Determine the (x, y) coordinate at the center of the cell enclosing the given text.  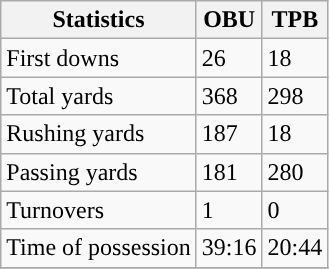
TPB (295, 20)
26 (229, 58)
Statistics (99, 20)
0 (295, 210)
Time of possession (99, 248)
280 (295, 172)
298 (295, 96)
Total yards (99, 96)
1 (229, 210)
368 (229, 96)
39:16 (229, 248)
Rushing yards (99, 134)
Turnovers (99, 210)
OBU (229, 20)
181 (229, 172)
First downs (99, 58)
Passing yards (99, 172)
20:44 (295, 248)
187 (229, 134)
